For the text-containing cell, return its midpoint in (X, Y) coordinate format. 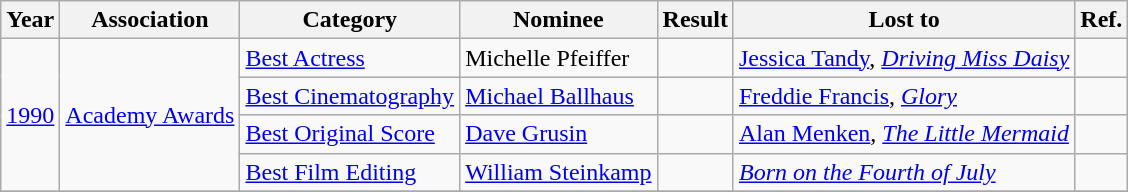
Best Original Score (350, 134)
William Steinkamp (558, 172)
Result (695, 20)
Jessica Tandy, Driving Miss Daisy (904, 58)
Michael Ballhaus (558, 96)
Ref. (1102, 20)
Nominee (558, 20)
1990 (30, 115)
Michelle Pfeiffer (558, 58)
Freddie Francis, Glory (904, 96)
Year (30, 20)
Academy Awards (150, 115)
Best Cinematography (350, 96)
Category (350, 20)
Dave Grusin (558, 134)
Best Film Editing (350, 172)
Born on the Fourth of July (904, 172)
Lost to (904, 20)
Alan Menken, The Little Mermaid (904, 134)
Association (150, 20)
Best Actress (350, 58)
